Search for the cell housing the specified text and yield its (X, Y) center coordinate. 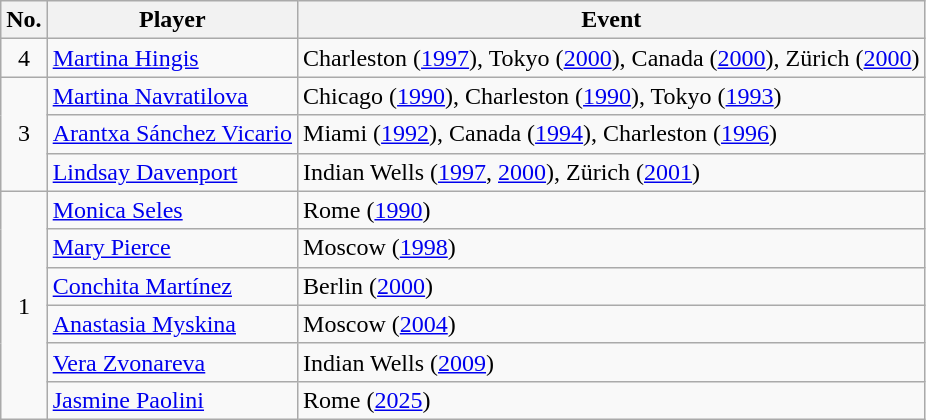
Anastasia Myskina (172, 324)
Berlin (2000) (612, 286)
Vera Zvonareva (172, 362)
Monica Seles (172, 210)
Indian Wells (2009) (612, 362)
Charleston (1997), Tokyo (2000), Canada (2000), Zürich (2000) (612, 58)
Event (612, 20)
Martina Navratilova (172, 96)
Miami (1992), Canada (1994), Charleston (1996) (612, 134)
Indian Wells (1997, 2000), Zürich (2001) (612, 172)
Lindsay Davenport (172, 172)
Chicago (1990), Charleston (1990), Tokyo (1993) (612, 96)
Moscow (1998) (612, 248)
Martina Hingis (172, 58)
Jasmine Paolini (172, 400)
3 (24, 134)
Arantxa Sánchez Vicario (172, 134)
No. (24, 20)
Player (172, 20)
Moscow (2004) (612, 324)
Mary Pierce (172, 248)
Rome (1990) (612, 210)
Conchita Martínez (172, 286)
Rome (2025) (612, 400)
1 (24, 305)
4 (24, 58)
